Provide the [x, y] coordinate of the cell's center where the given text is located.  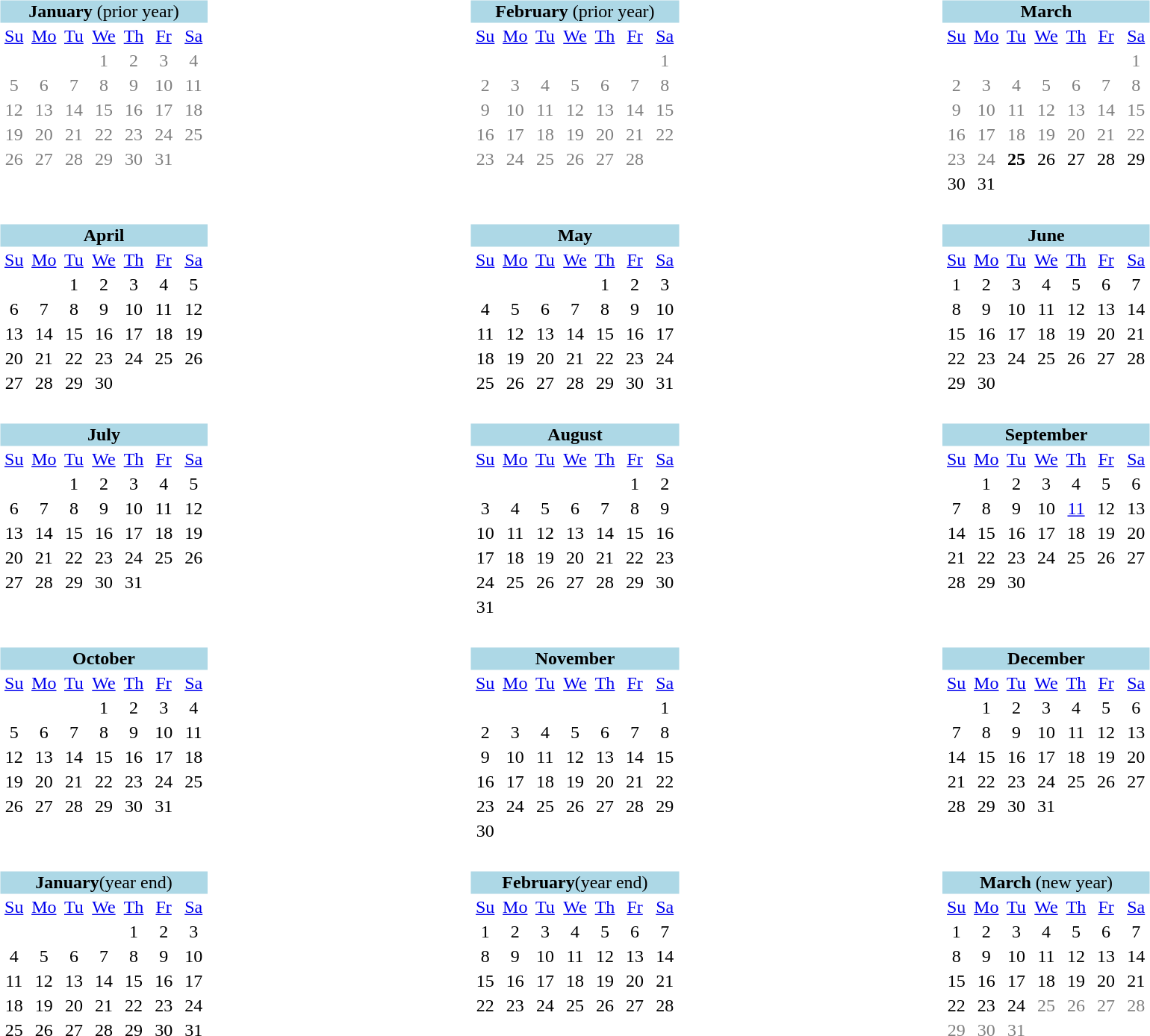
March [1046, 11]
November [575, 659]
September [1046, 435]
October [104, 659]
January (prior year) [104, 11]
December [1046, 659]
April [104, 235]
June [1046, 235]
May Su Mo Tu We Th Fr Sa 1 2 3 4 5 6 7 8 9 10 11 12 13 14 15 16 17 18 19 20 21 22 23 24 25 26 27 28 29 30 31 [566, 299]
August [575, 435]
November Su Mo Tu We Th Fr Sa 1 2 3 4 5 6 7 8 9 10 11 12 13 14 15 16 17 18 19 20 21 22 23 24 25 26 27 28 29 30 [566, 734]
February(year end) [575, 883]
July [104, 435]
January(year end) [104, 883]
February (prior year) [575, 11]
May [575, 235]
March (new year) [1046, 883]
August Su Mo Tu We Th Fr Sa 1 2 3 4 5 6 7 8 9 10 11 12 13 14 15 16 17 18 19 20 21 22 23 24 25 26 27 28 29 30 31 [566, 511]
